For the text-containing cell, return its midpoint in [X, Y] coordinate format. 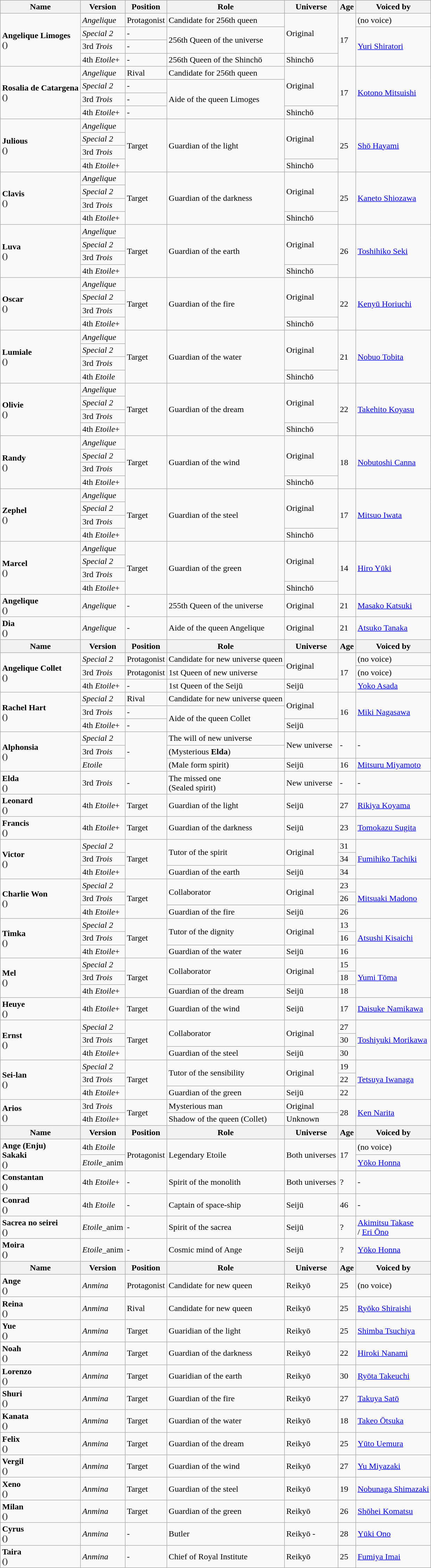
Ernst() [40, 1040]
Randy() [40, 462]
Charlie Won() [40, 899]
Kenyū Horiuchi [394, 304]
Yūto Uemura [394, 1443]
Mysterious man [226, 1106]
Butler [226, 1534]
Shō Hayami [394, 145]
Yuri Shiratori [394, 46]
Timka() [40, 938]
Yu Miyazaki [394, 1466]
Conrad() [40, 1205]
Heuye() [40, 1009]
Noah() [40, 1353]
Angelique Collet() [40, 672]
Mel() [40, 978]
Ryōta Takeuchi [394, 1376]
Guaridian of the light [226, 1330]
Ken Narita [394, 1113]
Lorenzo() [40, 1376]
Kaneto Shiozawa [394, 198]
Masako Katsuki [394, 606]
Shimba Tsuchiya [394, 1330]
Shuri() [40, 1398]
Unknown [311, 1119]
Tutor of the sensibility [226, 1073]
Toshiyuki Morikawa [394, 1040]
Ange() [40, 1285]
Tetsuya Iwanaga [394, 1080]
Clavis() [40, 198]
Rosalia de Catargena() [40, 93]
Cosmic mind of Ange [226, 1250]
Sacrea no seirei() [40, 1227]
Francis() [40, 828]
Mitsuaki Madono [394, 899]
Takehito Koyasu [394, 410]
Spirit of the sacrea [226, 1227]
Tomokazu Sugita [394, 828]
Felix() [40, 1443]
Spirit of the monolith [226, 1182]
Takuya Satō [394, 1398]
Daisuke Namikawa [394, 1009]
Dia () [40, 628]
Julious() [40, 145]
Luva() [40, 251]
Moira() [40, 1250]
Ange (Enju) Sakaki () [40, 1155]
The missed one(Sealed spirit) [226, 782]
255th Queen of the universe [226, 606]
Angelique () [40, 606]
Guaridian of the earth [226, 1376]
Elda() [40, 782]
Toshihiko Seki [394, 251]
Atsushi Kisaichi [394, 938]
(Mysterious Elda) [226, 752]
The will of new universe [226, 738]
Zephel() [40, 515]
Takeo Ōtsuka [394, 1421]
Rikiya Koyama [394, 805]
256th Queen of the universe [226, 40]
1st Queen of new universe [226, 672]
Xeno() [40, 1489]
Reikyō - [311, 1534]
Aide of the queen Collet [226, 719]
Taira() [40, 1557]
Chief of Royal Institute [226, 1557]
Reina() [40, 1308]
Tutor of the dignity [226, 932]
14 [347, 568]
Yue() [40, 1330]
Victor() [40, 859]
Nobutoshi Canna [394, 462]
Fumiya Imai [394, 1557]
1st Queen of the Seijū [226, 686]
Mitsuru Miyamoto [394, 765]
Rachel Hart() [40, 712]
Tutor of the spirit [226, 852]
Oscar() [40, 304]
13 [347, 925]
Fumihiko Tachiki [394, 859]
Sei-lan() [40, 1080]
Akimitsu Takase/ Eri Ōno [394, 1227]
Shōhei Komatsu [394, 1511]
Captain of space-ship [226, 1205]
Yumi Tōma [394, 978]
46 [347, 1205]
Arios() [40, 1113]
Aide of the queen Limoges [226, 99]
Vergil() [40, 1466]
Lumiale() [40, 357]
Mitsuo Iwata [394, 515]
Ryōko Shiraishi [394, 1308]
Angelique Limoges() [40, 40]
256th Queen of the Shinchō [226, 60]
Hiroki Nanami [394, 1353]
Alphonsia () [40, 752]
Milan() [40, 1511]
Yūki Ono [394, 1534]
Cyrus() [40, 1534]
Kanata() [40, 1421]
Aide of the queen Angelique [226, 628]
Atsuko Tanaka [394, 628]
Leonard() [40, 805]
Yoko Asada [394, 686]
Shadow of the queen (Collet) [226, 1119]
Etoile [103, 765]
15 [347, 965]
Legendary Etoile [226, 1155]
31 [347, 846]
Nobunaga Shimazaki [394, 1489]
Hiro Yūki [394, 568]
Kotono Mitsuishi [394, 93]
Nobuo Tobita [394, 357]
Olivie() [40, 410]
(Male form spirit) [226, 765]
Constantan() [40, 1182]
Marcel() [40, 568]
Miki Nagasawa [394, 712]
